Detect which cell encompasses the target text, then output its [x, y] center coordinate. 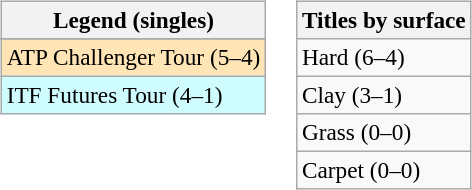
Carpet (0–0) [384, 171]
ITF Futures Tour (4–1) [133, 95]
Titles by surface [384, 20]
ATP Challenger Tour (5–4) [133, 57]
Grass (0–0) [384, 133]
Legend (singles) [133, 20]
Hard (6–4) [384, 57]
Clay (3–1) [384, 95]
